Find where the given text appears and provide that cell's center as [X, Y] coordinate. 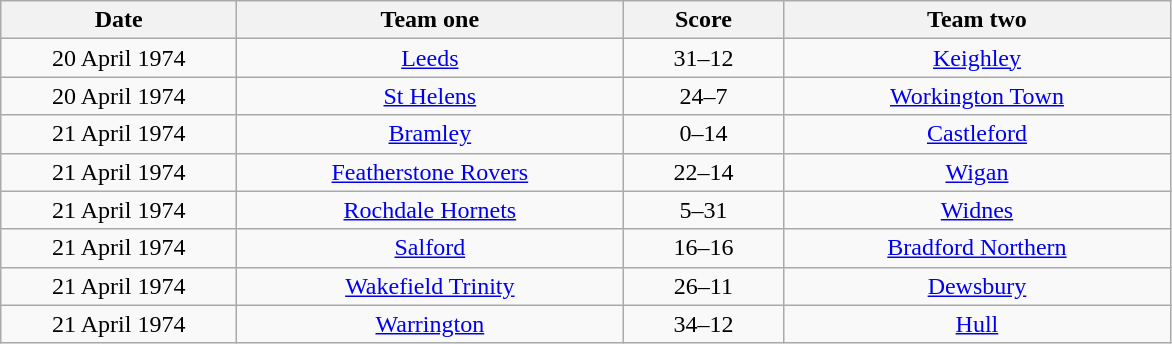
Rochdale Hornets [430, 210]
22–14 [704, 172]
Keighley [977, 58]
Date [119, 20]
24–7 [704, 96]
0–14 [704, 134]
Leeds [430, 58]
Hull [977, 324]
Featherstone Rovers [430, 172]
Salford [430, 248]
Workington Town [977, 96]
26–11 [704, 286]
Bramley [430, 134]
Dewsbury [977, 286]
Team two [977, 20]
Score [704, 20]
St Helens [430, 96]
Warrington [430, 324]
Castleford [977, 134]
Wigan [977, 172]
Bradford Northern [977, 248]
Widnes [977, 210]
16–16 [704, 248]
5–31 [704, 210]
31–12 [704, 58]
34–12 [704, 324]
Wakefield Trinity [430, 286]
Team one [430, 20]
